Detect which cell encompasses the target text, then output its [x, y] center coordinate. 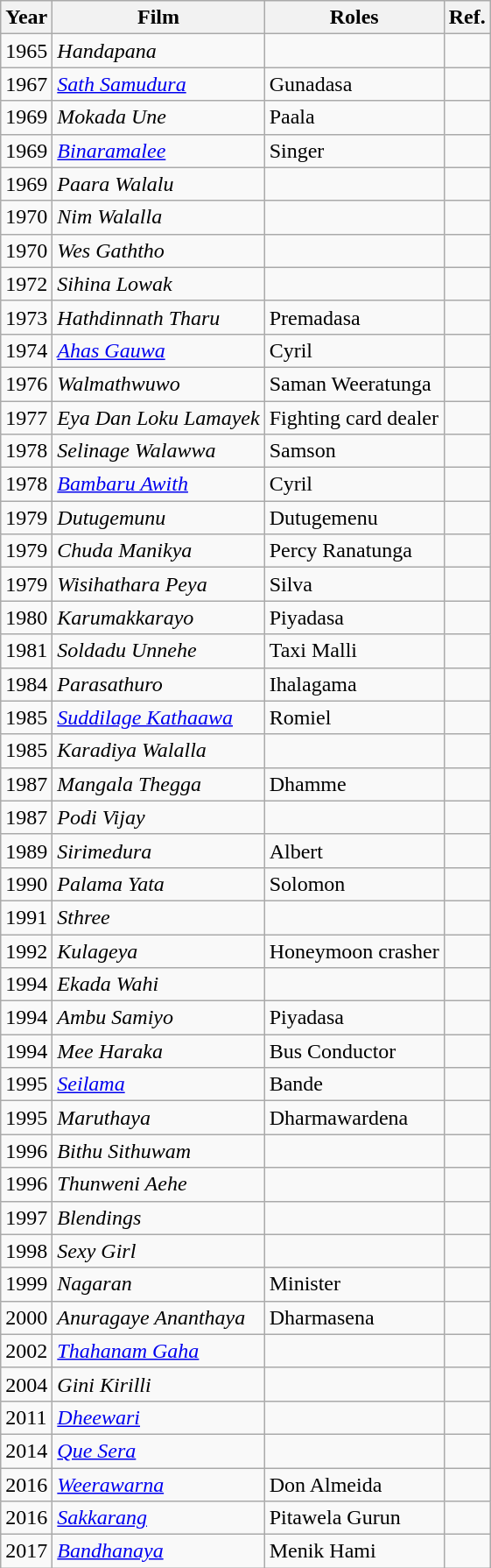
Soldadu Unnehe [158, 651]
1977 [26, 418]
Thahanam Gaha [158, 1351]
Wes Gaththo [158, 251]
Palama Yata [158, 884]
Ekada Wahi [158, 985]
Suddilage Kathaawa [158, 717]
Gunadasa [354, 84]
1990 [26, 884]
Sath Samudura [158, 84]
Karadiya Walalla [158, 751]
1997 [26, 1218]
Don Almeida [354, 1485]
Dutugemunu [158, 518]
Podi Vijay [158, 817]
Hathdinnath Tharu [158, 317]
Bambaru Awith [158, 484]
Bande [354, 1084]
Sthree [158, 917]
Que Sera [158, 1451]
Premadasa [354, 317]
Sakkarang [158, 1518]
Samson [354, 451]
1984 [26, 684]
Mokada Une [158, 117]
1965 [26, 51]
Wisihathara Peya [158, 584]
Menik Hami [354, 1551]
1999 [26, 1284]
2000 [26, 1317]
1974 [26, 350]
1976 [26, 384]
Albert [354, 851]
Percy Ranatunga [354, 551]
Anuragaye Ananthaya [158, 1317]
2004 [26, 1384]
1980 [26, 618]
Walmathwuwo [158, 384]
Ihalagama [354, 684]
Maruthaya [158, 1118]
Blendings [158, 1218]
Honeymoon crasher [354, 950]
Ref. [467, 18]
Gini Kirilli [158, 1384]
Pitawela Gurun [354, 1518]
Bithu Sithuwam [158, 1151]
Dhamme [354, 784]
Ambu Samiyo [158, 1018]
Paala [354, 117]
Parasathuro [158, 684]
1989 [26, 851]
Dutugemenu [354, 518]
Mangala Thegga [158, 784]
1973 [26, 317]
Fighting card dealer [354, 418]
Year [26, 18]
1972 [26, 284]
2017 [26, 1551]
Film [158, 18]
Saman Weeratunga [354, 384]
2011 [26, 1417]
Mee Haraka [158, 1051]
Eya Dan Loku Lamayek [158, 418]
Solomon [354, 884]
2014 [26, 1451]
Dharmawardena [354, 1118]
Romiel [354, 717]
1992 [26, 950]
Paara Walalu [158, 184]
Minister [354, 1284]
Taxi Malli [354, 651]
Nagaran [158, 1284]
Binaramalee [158, 151]
Selinage Walawwa [158, 451]
Kulageya [158, 950]
Sexy Girl [158, 1251]
Chuda Manikya [158, 551]
Bandhanaya [158, 1551]
1998 [26, 1251]
Bus Conductor [354, 1051]
Nim Walalla [158, 217]
Thunweni Aehe [158, 1184]
Ahas Gauwa [158, 350]
Sirimedura [158, 851]
Roles [354, 18]
Karumakkarayo [158, 618]
1981 [26, 651]
Handapana [158, 51]
1991 [26, 917]
Sihina Lowak [158, 284]
Silva [354, 584]
Dheewari [158, 1417]
Seilama [158, 1084]
Dharmasena [354, 1317]
Weerawarna [158, 1485]
1967 [26, 84]
Singer [354, 151]
2002 [26, 1351]
